Search for the cell housing the specified text and yield its [X, Y] center coordinate. 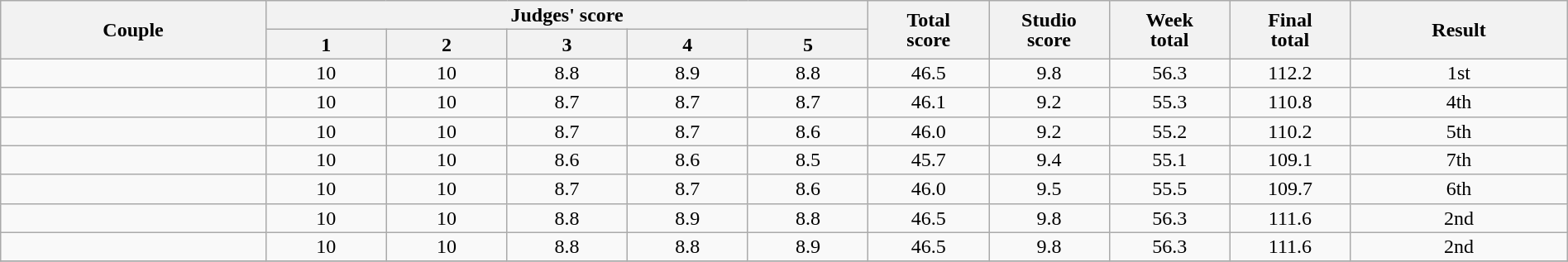
4th [1459, 102]
45.7 [929, 160]
3 [567, 45]
55.3 [1169, 102]
4 [687, 45]
Finaltotal [1290, 30]
5th [1459, 131]
110.2 [1290, 131]
Weektotal [1169, 30]
7th [1459, 160]
110.8 [1290, 102]
1 [326, 45]
46.1 [929, 102]
6th [1459, 188]
109.7 [1290, 188]
55.1 [1169, 160]
55.2 [1169, 131]
Judges' score [567, 15]
2 [447, 45]
9.4 [1049, 160]
112.2 [1290, 73]
Result [1459, 30]
109.1 [1290, 160]
Studioscore [1049, 30]
9.5 [1049, 188]
Couple [134, 30]
8.5 [808, 160]
5 [808, 45]
1st [1459, 73]
Totalscore [929, 30]
55.5 [1169, 188]
